From the cell containing the given text, extract its center point as [X, Y] coordinate. 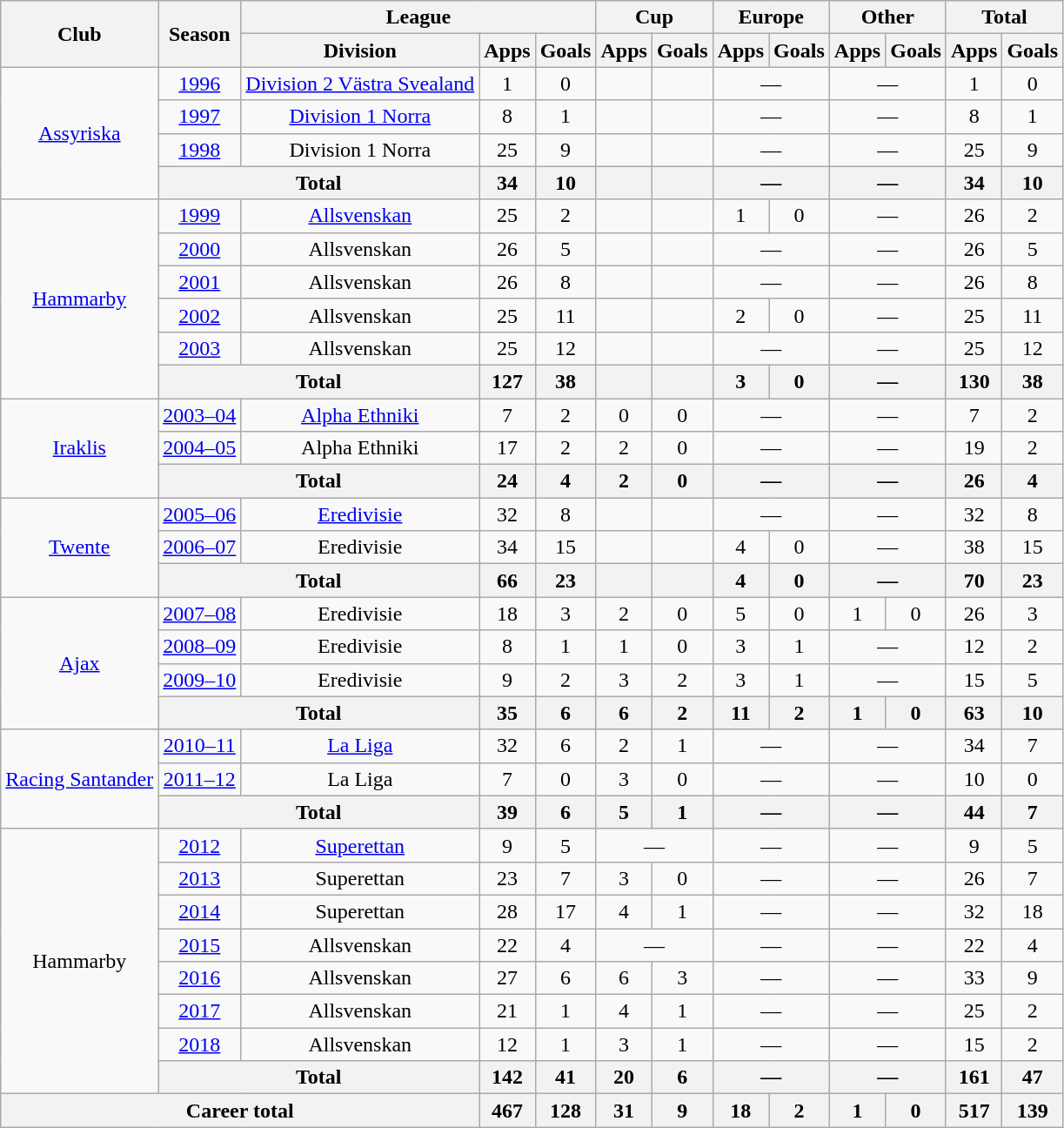
League [418, 17]
35 [507, 713]
2005–06 [200, 514]
24 [507, 481]
139 [1033, 1111]
19 [974, 448]
31 [624, 1111]
2007–08 [200, 614]
Season [200, 34]
2000 [200, 249]
2013 [200, 878]
Racing Santander [80, 779]
2017 [200, 1011]
Ajax [80, 663]
27 [507, 978]
Career total [240, 1111]
Division 2 Västra Svealand [360, 84]
47 [1033, 1078]
Europe [771, 17]
Other [887, 17]
44 [974, 812]
2015 [200, 944]
66 [507, 581]
1996 [200, 84]
70 [974, 581]
28 [507, 911]
Division [360, 50]
Club [80, 34]
39 [507, 812]
2016 [200, 978]
Cup [654, 17]
2012 [200, 845]
2008–09 [200, 647]
467 [507, 1111]
Assyriska [80, 133]
20 [624, 1078]
127 [507, 381]
2003 [200, 348]
Iraklis [80, 448]
517 [974, 1111]
41 [565, 1078]
142 [507, 1078]
2006–07 [200, 547]
2014 [200, 911]
2002 [200, 315]
33 [974, 978]
63 [974, 713]
161 [974, 1078]
2004–05 [200, 448]
21 [507, 1011]
2011–12 [200, 779]
130 [974, 381]
2018 [200, 1044]
2009–10 [200, 680]
2003–04 [200, 415]
128 [565, 1111]
1997 [200, 117]
Twente [80, 547]
2001 [200, 282]
2010–11 [200, 746]
1999 [200, 216]
1998 [200, 150]
